Extract the [x, y] coordinate from the center of the cell holding the provided text.  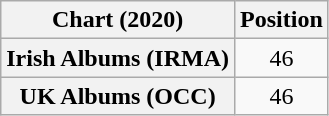
Position [282, 20]
Irish Albums (IRMA) [118, 58]
Chart (2020) [118, 20]
UK Albums (OCC) [118, 96]
